Extract the (X, Y) coordinate from the center of the cell holding the provided text.  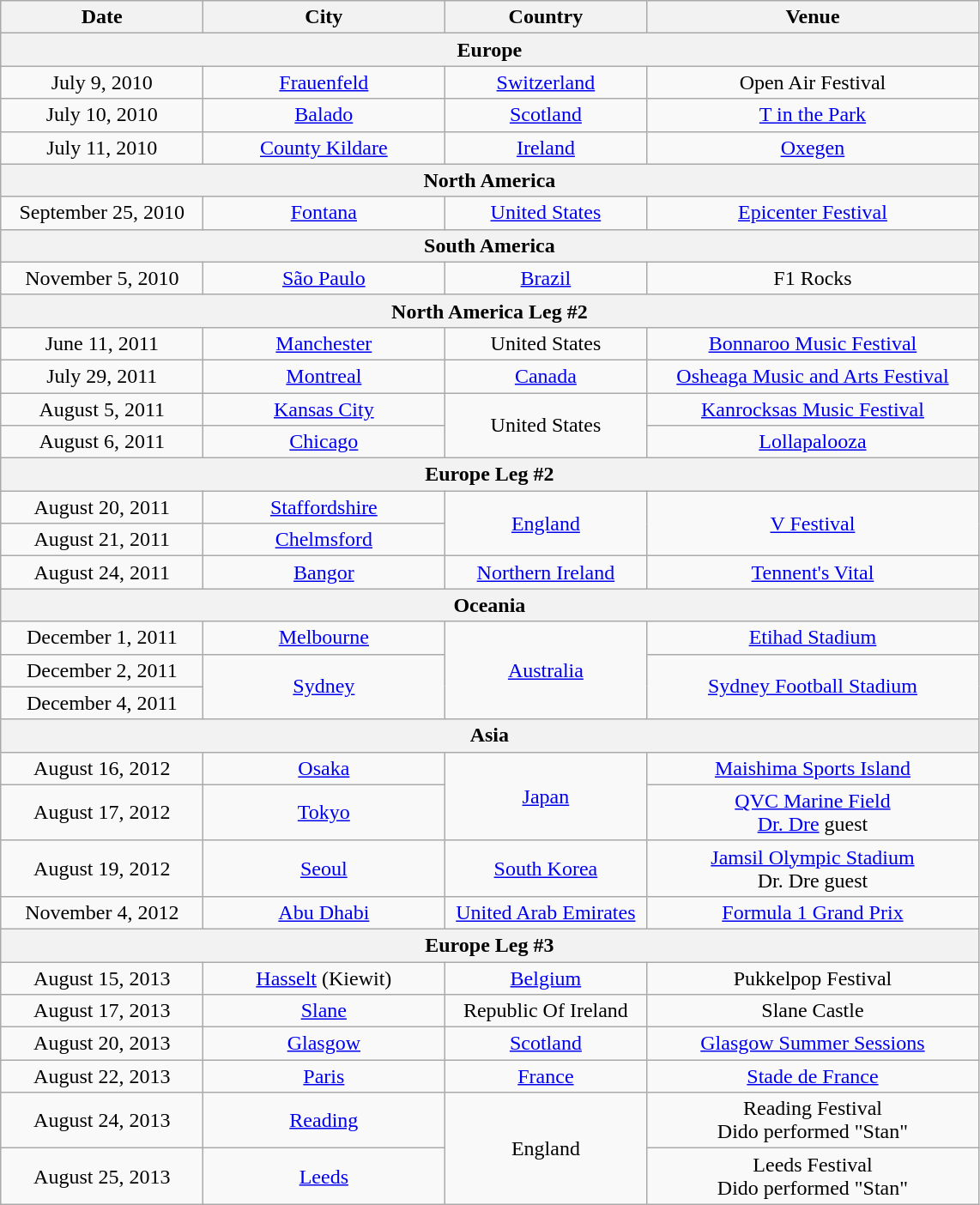
June 11, 2011 (102, 343)
Belgium (546, 978)
Open Air Festival (813, 82)
Canada (546, 376)
Republic Of Ireland (546, 1011)
Stade de France (813, 1076)
August 20, 2013 (102, 1044)
November 4, 2012 (102, 912)
Epicenter Festival (813, 213)
V Festival (813, 524)
Slane Castle (813, 1011)
Reading FestivalDido performed "Stan" (813, 1121)
Osheaga Music and Arts Festival (813, 376)
Japan (546, 796)
August 17, 2012 (102, 812)
Osaka (324, 768)
Australia (546, 670)
Pukkelpop Festival (813, 978)
Sydney (324, 687)
São Paulo (324, 278)
July 11, 2010 (102, 148)
August 21, 2011 (102, 540)
Hasselt (Kiewit) (324, 978)
December 1, 2011 (102, 638)
QVC Marine FieldDr. Dre guest (813, 812)
August 24, 2013 (102, 1121)
North America Leg #2 (489, 311)
Formula 1 Grand Prix (813, 912)
Glasgow (324, 1044)
August 19, 2012 (102, 869)
F1 Rocks (813, 278)
Paris (324, 1076)
Venue (813, 17)
Kanrocksas Music Festival (813, 409)
Oxegen (813, 148)
Bangor (324, 572)
November 5, 2010 (102, 278)
Montreal (324, 376)
Kansas City (324, 409)
Tokyo (324, 812)
Staffordshire (324, 507)
Oceania (489, 605)
Slane (324, 1011)
August 17, 2013 (102, 1011)
Country (546, 17)
Frauenfeld (324, 82)
T in the Park (813, 115)
Europe Leg #2 (489, 475)
August 20, 2011 (102, 507)
Sydney Football Stadium (813, 687)
Leeds (324, 1176)
August 22, 2013 (102, 1076)
Bonnaroo Music Festival (813, 343)
Europe Leg #3 (489, 945)
July 10, 2010 (102, 115)
City (324, 17)
Date (102, 17)
South America (489, 245)
Manchester (324, 343)
Etihad Stadium (813, 638)
Europe (489, 50)
August 24, 2011 (102, 572)
Brazil (546, 278)
Jamsil Olympic StadiumDr. Dre guest (813, 869)
Abu Dhabi (324, 912)
Reading (324, 1121)
Seoul (324, 869)
Balado (324, 115)
Chelmsford (324, 540)
United Arab Emirates (546, 912)
North America (489, 180)
South Korea (546, 869)
Fontana (324, 213)
Melbourne (324, 638)
July 9, 2010 (102, 82)
July 29, 2011 (102, 376)
Northern Ireland (546, 572)
August 16, 2012 (102, 768)
August 6, 2011 (102, 442)
Switzerland (546, 82)
Chicago (324, 442)
Asia (489, 736)
Ireland (546, 148)
Tennent's Vital (813, 572)
Lollapalooza (813, 442)
Maishima Sports Island (813, 768)
August 15, 2013 (102, 978)
Leeds FestivalDido performed "Stan" (813, 1176)
France (546, 1076)
September 25, 2010 (102, 213)
August 25, 2013 (102, 1176)
August 5, 2011 (102, 409)
December 2, 2011 (102, 670)
December 4, 2011 (102, 703)
County Kildare (324, 148)
Glasgow Summer Sessions (813, 1044)
